Determine the (x, y) coordinate at the center of the cell enclosing the given text.  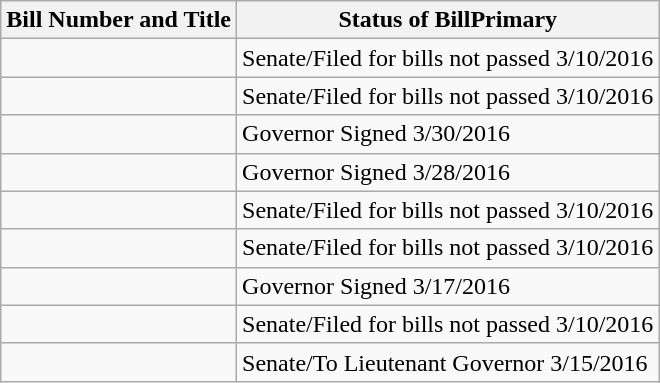
Senate/To Lieutenant Governor 3/15/2016 (448, 362)
Bill Number and Title (119, 20)
Status of BillPrimary (448, 20)
Governor Signed 3/30/2016 (448, 134)
Governor Signed 3/17/2016 (448, 286)
Governor Signed 3/28/2016 (448, 172)
